Capture the cell that displays the provided text and extract its [X, Y] central coordinate. 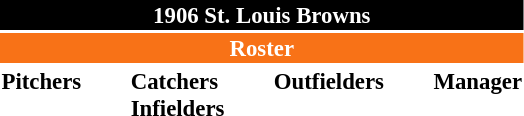
1906 St. Louis Browns [262, 15]
Roster [262, 48]
